Determine the (X, Y) coordinate at the center of the cell enclosing the given text.  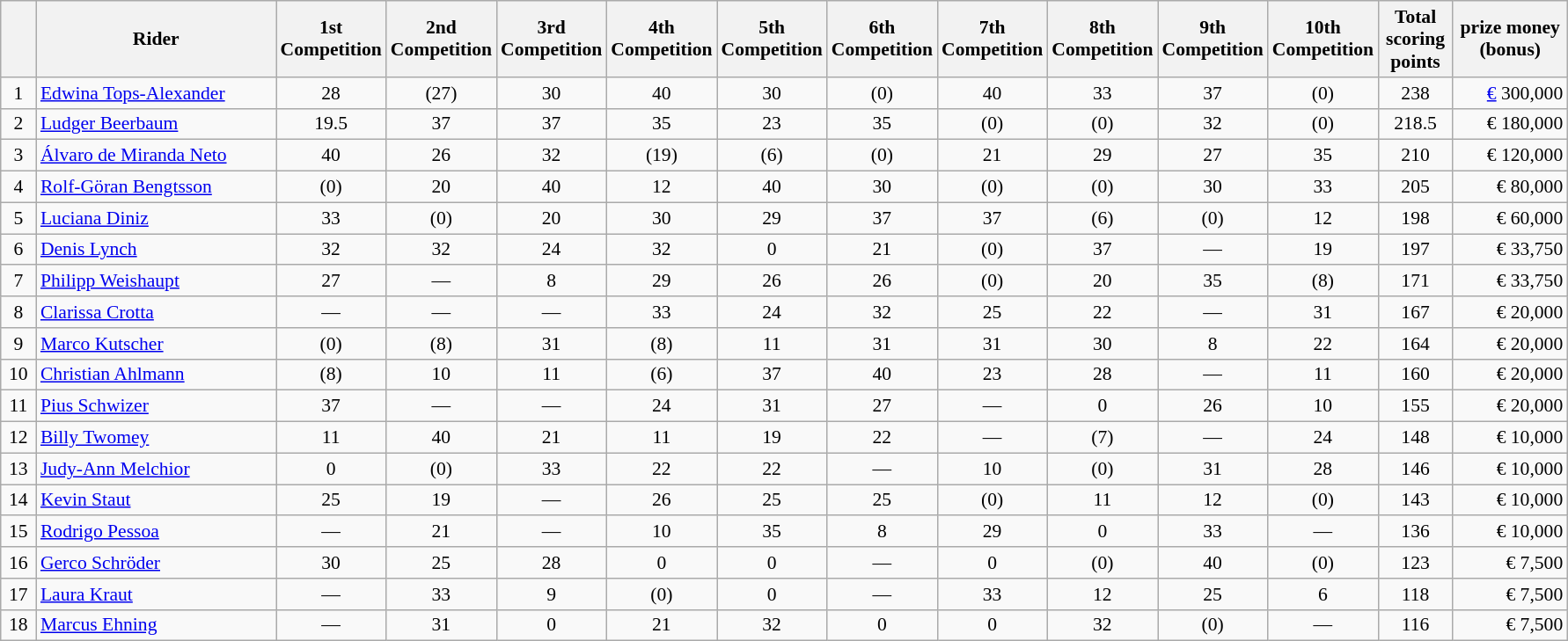
€ 300,000 (1510, 93)
16 (18, 563)
Totalscoringpoints (1415, 39)
Pius Schwizer (157, 406)
Luciana Diniz (157, 218)
Denis Lynch (157, 250)
Rider (157, 39)
210 (1415, 156)
Marco Kutscher (157, 344)
3 (18, 156)
136 (1415, 532)
Ludger Beerbaum (157, 124)
Laura Kraut (157, 594)
4thCompetition (662, 39)
198 (1415, 218)
(7) (1102, 438)
148 (1415, 438)
123 (1415, 563)
1 (18, 93)
€ 80,000 (1510, 187)
4 (18, 187)
2 (18, 124)
14 (18, 500)
3rdCompetition (551, 39)
(19) (662, 156)
205 (1415, 187)
Marcus Ehning (157, 625)
Rolf-Göran Bengtsson (157, 187)
€ 180,000 (1510, 124)
6thCompetition (882, 39)
18 (18, 625)
5 (18, 218)
Kevin Staut (157, 500)
(27) (442, 93)
7thCompetition (993, 39)
167 (1415, 312)
Christian Ahlmann (157, 375)
218.5 (1415, 124)
Álvaro de Miranda Neto (157, 156)
€ 60,000 (1510, 218)
Philipp Weishaupt (157, 281)
164 (1415, 344)
5thCompetition (771, 39)
Edwina Tops-Alexander (157, 93)
Rodrigo Pessoa (157, 532)
1stCompetition (331, 39)
155 (1415, 406)
197 (1415, 250)
19.5 (331, 124)
Clarissa Crotta (157, 312)
17 (18, 594)
7 (18, 281)
Billy Twomey (157, 438)
118 (1415, 594)
Gerco Schröder (157, 563)
116 (1415, 625)
Judy-Ann Melchior (157, 469)
8thCompetition (1102, 39)
prize money(bonus) (1510, 39)
143 (1415, 500)
10thCompetition (1323, 39)
13 (18, 469)
€ 120,000 (1510, 156)
9thCompetition (1213, 39)
238 (1415, 93)
2ndCompetition (442, 39)
146 (1415, 469)
15 (18, 532)
160 (1415, 375)
171 (1415, 281)
